Capture the cell that displays the provided text and extract its (x, y) central coordinate. 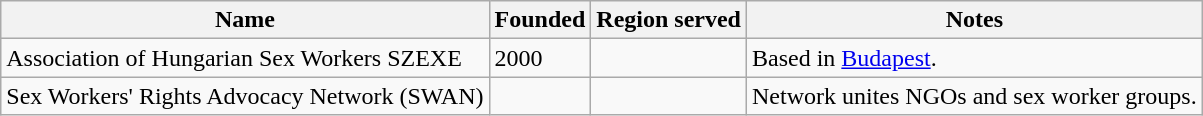
Name (245, 20)
Sex Workers' Rights Advocacy Network (SWAN) (245, 96)
Notes (975, 20)
2000 (540, 58)
Network unites NGOs and sex worker groups. (975, 96)
Region served (669, 20)
Founded (540, 20)
Based in Budapest. (975, 58)
Association of Hungarian Sex Workers SZEXE (245, 58)
